Pinpoint the cell where the given text exists, returning its (x, y) midpoint coordinate. 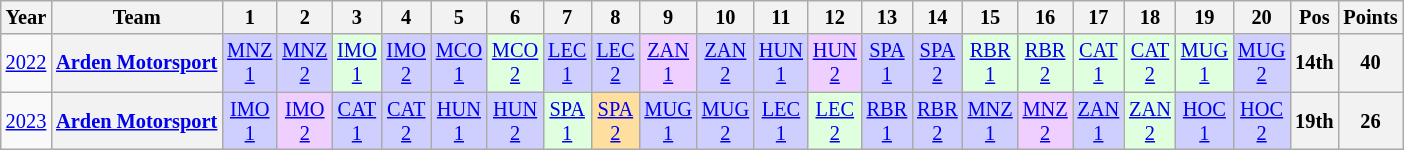
1 (250, 17)
MCO2 (515, 63)
8 (615, 17)
Points (1370, 17)
26 (1370, 121)
2 (304, 17)
40 (1370, 63)
20 (1262, 17)
18 (1150, 17)
17 (1099, 17)
11 (781, 17)
16 (1046, 17)
19th (1314, 121)
2023 (26, 121)
9 (668, 17)
14th (1314, 63)
Pos (1314, 17)
7 (567, 17)
4 (406, 17)
HOC2 (1262, 121)
14 (937, 17)
15 (990, 17)
5 (459, 17)
MCO1 (459, 63)
19 (1204, 17)
2022 (26, 63)
13 (887, 17)
Year (26, 17)
12 (835, 17)
HOC1 (1204, 121)
6 (515, 17)
Team (136, 17)
3 (356, 17)
10 (726, 17)
